Return the (x, y) coordinate for the center point of the cell that contains the specified text.  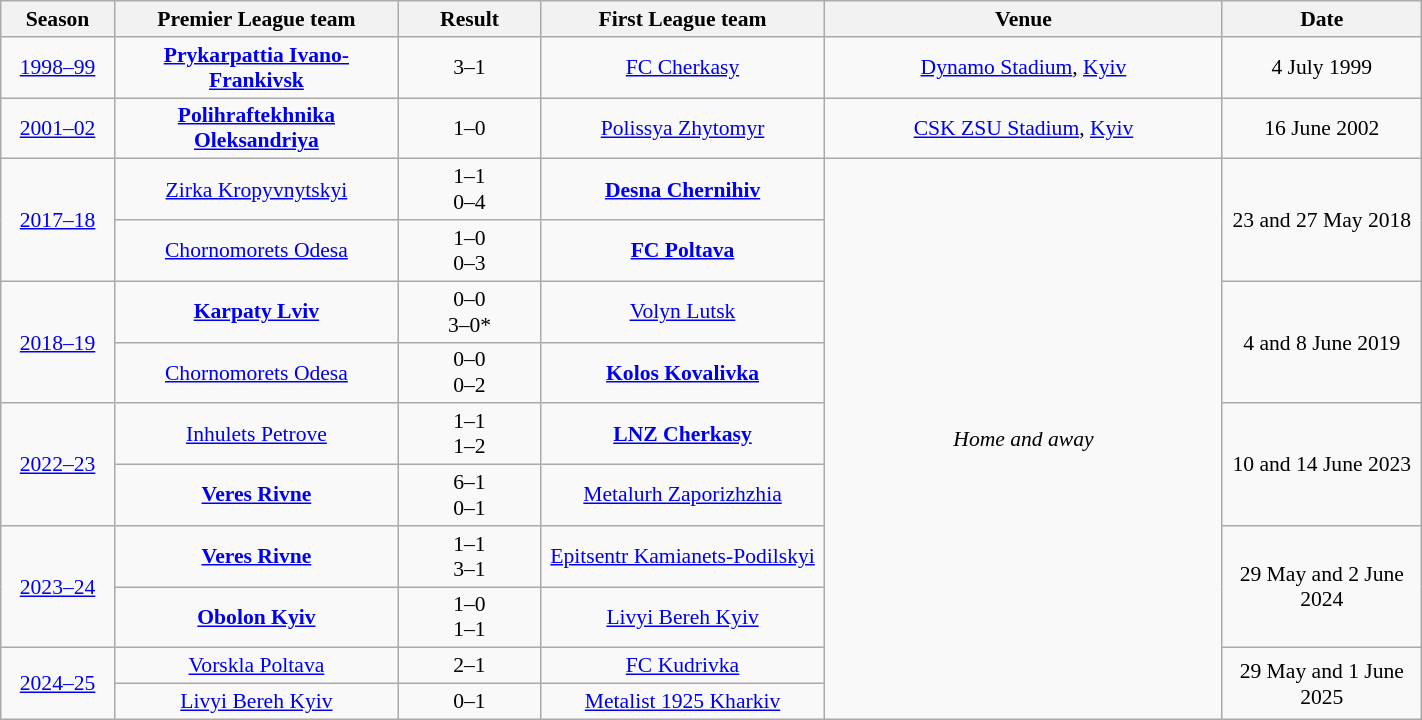
10 and 14 June 2023 (1322, 465)
2023–24 (58, 587)
1–00–3 (469, 250)
Metalurh Zaporizhzhia (682, 496)
2001–02 (58, 128)
Vorskla Poltava (256, 666)
2–1 (469, 666)
Date (1322, 19)
4 July 1999 (1322, 68)
Metalist 1925 Kharkiv (682, 702)
Zirka Kropyvnytskyi (256, 190)
Karpaty Lviv (256, 312)
Polissya Zhytomyr (682, 128)
Volyn Lutsk (682, 312)
1998–99 (58, 68)
Inhulets Petrove (256, 434)
29 May and 2 June 2024 (1322, 587)
1–13–1 (469, 556)
Desna Chernihiv (682, 190)
4 and 8 June 2019 (1322, 342)
1–11–2 (469, 434)
0–1 (469, 702)
CSK ZSU Stadium, Kyiv (1024, 128)
Home and away (1024, 439)
Epitsentr Kamianets-Podilskyi (682, 556)
6–10–1 (469, 496)
Obolon Kyiv (256, 618)
1–0 (469, 128)
2024–25 (58, 684)
Result (469, 19)
Polihraftekhnika Oleksandriya (256, 128)
Premier League team (256, 19)
1–10–4 (469, 190)
2018–19 (58, 342)
FC Cherkasy (682, 68)
Kolos Kovalivka (682, 372)
Venue (1024, 19)
23 and 27 May 2018 (1322, 220)
2017–18 (58, 220)
LNZ Cherkasy (682, 434)
First League team (682, 19)
Prykarpattia Ivano-Frankivsk (256, 68)
1–01–1 (469, 618)
0–00–2 (469, 372)
3–1 (469, 68)
2022–23 (58, 465)
Dynamo Stadium, Kyiv (1024, 68)
0–03–0* (469, 312)
Season (58, 19)
29 May and 1 June 2025 (1322, 684)
16 June 2002 (1322, 128)
FC Poltava (682, 250)
FC Kudrivka (682, 666)
